From the cell containing the given text, extract its center point as (x, y) coordinate. 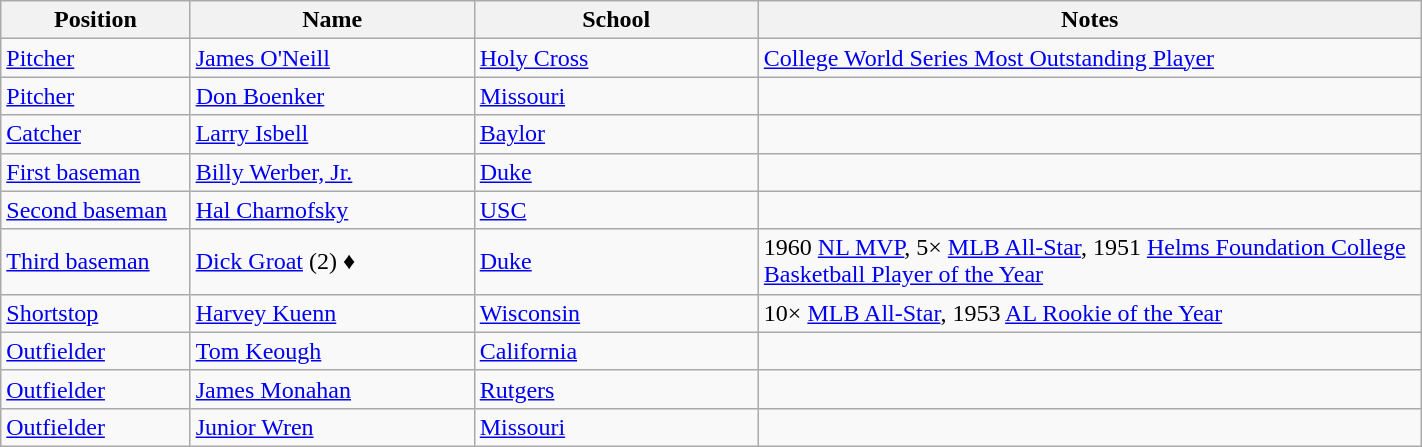
Dick Groat (2) ♦ (332, 262)
Notes (1090, 20)
Holy Cross (616, 58)
Baylor (616, 134)
Harvey Kuenn (332, 313)
Wisconsin (616, 313)
Billy Werber, Jr. (332, 172)
Second baseman (96, 210)
First baseman (96, 172)
Position (96, 20)
College World Series Most Outstanding Player (1090, 58)
Shortstop (96, 313)
James Monahan (332, 389)
USC (616, 210)
Name (332, 20)
Larry Isbell (332, 134)
10× MLB All-Star, 1953 AL Rookie of the Year (1090, 313)
Hal Charnofsky (332, 210)
Tom Keough (332, 351)
California (616, 351)
James O'Neill (332, 58)
School (616, 20)
1960 NL MVP, 5× MLB All-Star, 1951 Helms Foundation College Basketball Player of the Year (1090, 262)
Catcher (96, 134)
Junior Wren (332, 427)
Third baseman (96, 262)
Rutgers (616, 389)
Don Boenker (332, 96)
